Search for the cell housing the specified text and yield its (x, y) center coordinate. 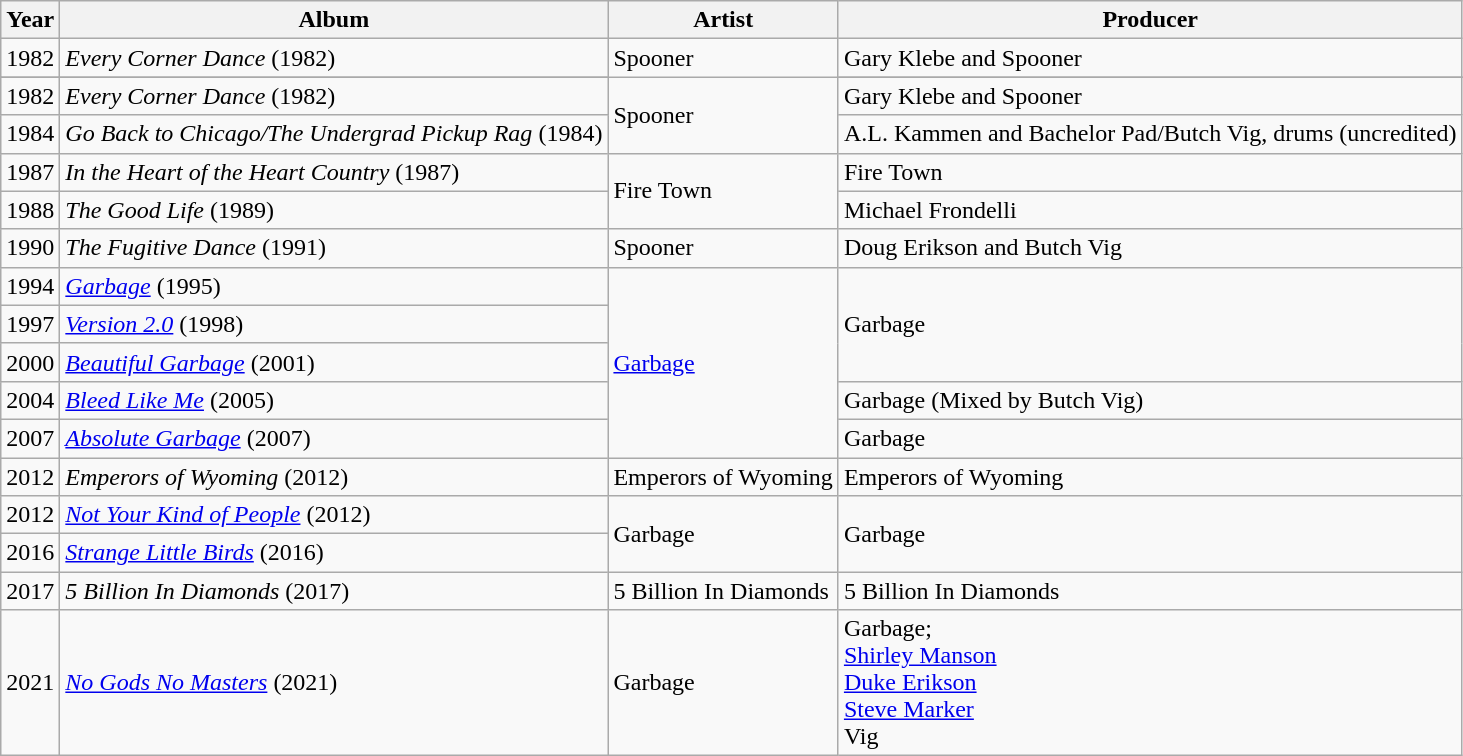
Year (30, 20)
Producer (1150, 20)
Michael Frondelli (1150, 210)
Artist (723, 20)
Garbage; Shirley Manson Duke Erikson Steve Marker Vig (1150, 683)
1994 (30, 286)
5 Billion In Diamonds (2017) (334, 591)
Strange Little Birds (2016) (334, 553)
Doug Erikson and Butch Vig (1150, 248)
1984 (30, 134)
Garbage (1995) (334, 286)
2004 (30, 400)
Version 2.0 (1998) (334, 324)
Garbage (Mixed by Butch Vig) (1150, 400)
1988 (30, 210)
In the Heart of the Heart Country (1987) (334, 172)
Emperors of Wyoming (2012) (334, 477)
2000 (30, 362)
2017 (30, 591)
A.L. Kammen and Bachelor Pad/Butch Vig, drums (uncredited) (1150, 134)
2007 (30, 438)
2021 (30, 683)
1997 (30, 324)
No Gods No Masters (2021) (334, 683)
Album (334, 20)
Beautiful Garbage (2001) (334, 362)
1987 (30, 172)
Not Your Kind of People (2012) (334, 515)
Bleed Like Me (2005) (334, 400)
Go Back to Chicago/The Undergrad Pickup Rag (1984) (334, 134)
Absolute Garbage (2007) (334, 438)
The Good Life (1989) (334, 210)
2016 (30, 553)
The Fugitive Dance (1991) (334, 248)
1990 (30, 248)
